Return (x, y) of the center of cell containing provided text 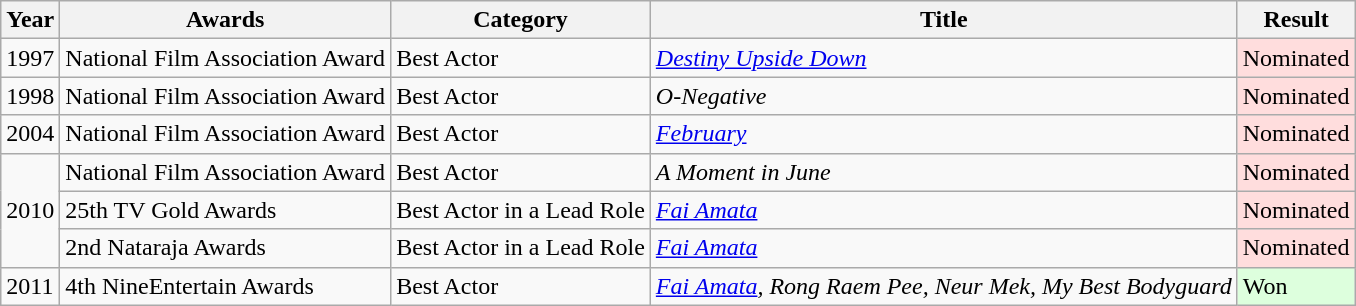
2010 (30, 210)
4th NineEntertain Awards (226, 286)
Year (30, 20)
Title (944, 20)
Category (521, 20)
Destiny Upside Down (944, 58)
Fai Amata, Rong Raem Pee, Neur Mek, My Best Bodyguard (944, 286)
Result (1296, 20)
1997 (30, 58)
O-Negative (944, 96)
February (944, 134)
25th TV Gold Awards (226, 210)
A Moment in June (944, 172)
Won (1296, 286)
1998 (30, 96)
2011 (30, 286)
2nd Nataraja Awards (226, 248)
2004 (30, 134)
Awards (226, 20)
